Provide the [x, y] coordinate of the cell's center where the given text is located.  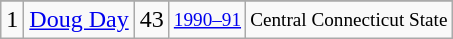
Doug Day [79, 20]
1 [12, 20]
43 [152, 20]
1990–91 [207, 20]
Central Connecticut State [349, 20]
